Scan for the cell matching the given text and deliver its [X, Y] coordinate at center. 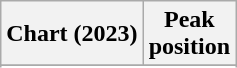
Chart (2023) [72, 34]
Peakposition [189, 34]
